Search for the cell housing the specified text and yield its (X, Y) center coordinate. 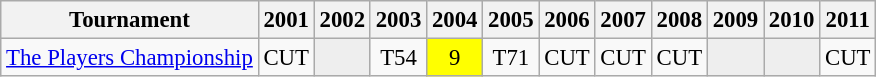
2001 (286, 20)
2007 (623, 20)
2004 (455, 20)
T71 (511, 58)
2010 (792, 20)
T54 (398, 58)
Tournament (130, 20)
2003 (398, 20)
The Players Championship (130, 58)
9 (455, 58)
2002 (342, 20)
2009 (735, 20)
2006 (567, 20)
2011 (848, 20)
2008 (679, 20)
2005 (511, 20)
